Identify which cell holds the provided text, then report its [x, y] central coordinate. 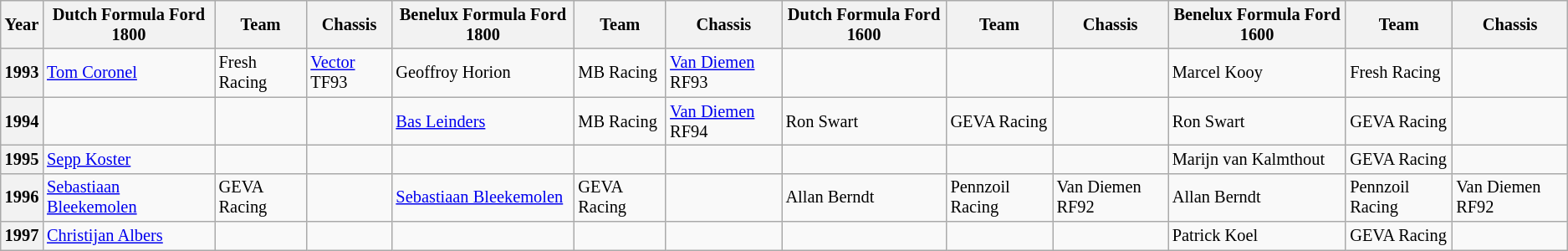
Vector TF93 [349, 73]
Sepp Koster [129, 159]
Benelux Formula Ford 1800 [483, 24]
Patrick Koel [1257, 236]
1993 [22, 73]
1995 [22, 159]
Van Diemen RF93 [723, 73]
Dutch Formula Ford 1800 [129, 24]
Dutch Formula Ford 1600 [865, 24]
Christijan Albers [129, 236]
Van Diemen RF94 [723, 121]
1997 [22, 236]
1996 [22, 197]
Tom Coronel [129, 73]
Year [22, 24]
Geoffroy Horion [483, 73]
1994 [22, 121]
Marijn van Kalmthout [1257, 159]
Benelux Formula Ford 1600 [1257, 24]
Marcel Kooy [1257, 73]
Bas Leinders [483, 121]
